Return (X, Y) of the center of cell containing provided text 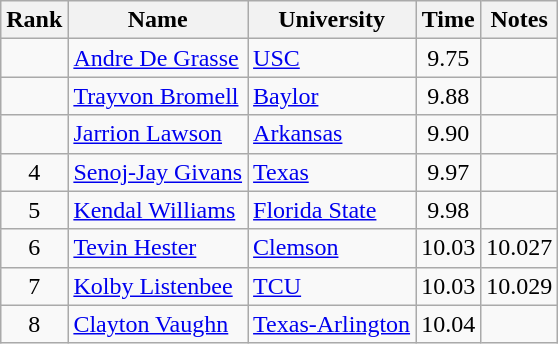
Time (448, 20)
Kolby Listenbee (158, 286)
9.88 (448, 96)
Florida State (332, 210)
6 (34, 248)
Rank (34, 20)
USC (332, 58)
Clayton Vaughn (158, 324)
8 (34, 324)
10.04 (448, 324)
5 (34, 210)
9.98 (448, 210)
TCU (332, 286)
9.75 (448, 58)
University (332, 20)
10.029 (520, 286)
10.027 (520, 248)
Andre De Grasse (158, 58)
Jarrion Lawson (158, 134)
Clemson (332, 248)
Texas-Arlington (332, 324)
Tevin Hester (158, 248)
Trayvon Bromell (158, 96)
Kendal Williams (158, 210)
9.90 (448, 134)
Arkansas (332, 134)
Senoj-Jay Givans (158, 172)
Texas (332, 172)
Name (158, 20)
4 (34, 172)
Notes (520, 20)
7 (34, 286)
Baylor (332, 96)
9.97 (448, 172)
